Scan for the cell matching the given text and deliver its (X, Y) coordinate at center. 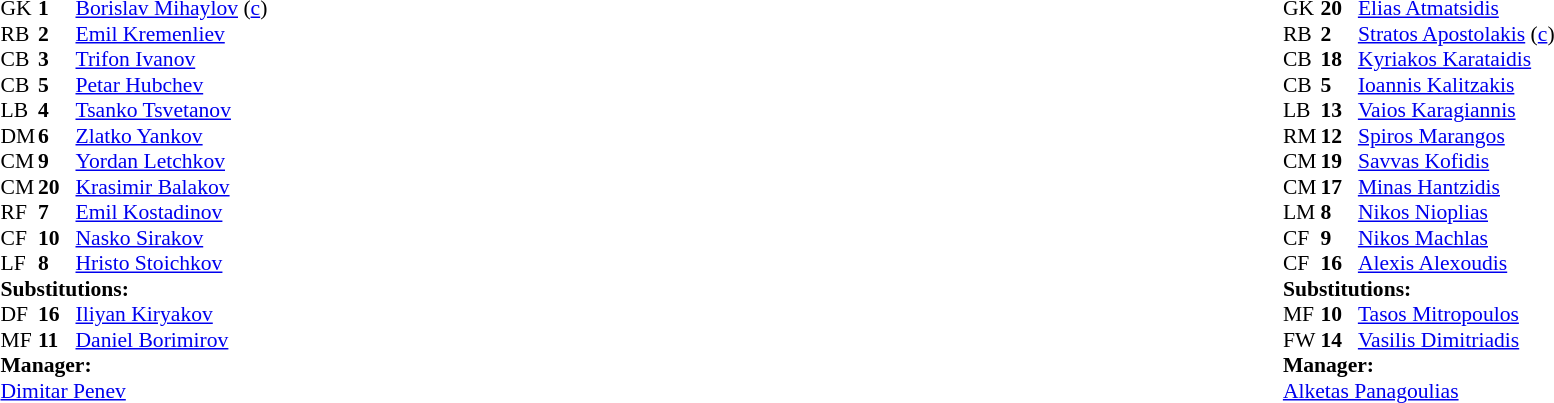
LF (19, 263)
3 (57, 59)
14 (1339, 340)
Petar Hubchev (172, 85)
Daniel Borimirov (172, 340)
6 (57, 136)
Hristo Stoichkov (172, 263)
12 (1339, 136)
Yordan Letchkov (172, 161)
13 (1339, 111)
LM (1302, 213)
Substitutions: (134, 289)
DM (19, 136)
FW (1302, 340)
RM (1302, 136)
DF (19, 315)
11 (57, 340)
Tsanko Tsvetanov (172, 111)
18 (1339, 59)
7 (57, 213)
Zlatko Yankov (172, 136)
Nasko Sirakov (172, 238)
RF (19, 213)
Krasimir Balakov (172, 187)
Trifon Ivanov (172, 59)
Emil Kostadinov (172, 213)
17 (1339, 187)
Emil Kremenliev (172, 34)
Iliyan Kiryakov (172, 315)
4 (57, 111)
Manager: (134, 365)
19 (1339, 161)
20 (57, 187)
